From the cell containing the given text, extract its center point as (x, y) coordinate. 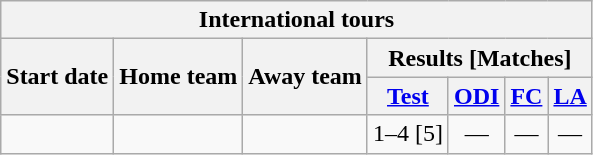
Test (408, 96)
Home team (178, 77)
FC (526, 96)
Start date (58, 77)
1–4 [5] (408, 134)
Results [Matches] (480, 58)
LA (570, 96)
Away team (306, 77)
ODI (476, 96)
International tours (297, 20)
